Return the [X, Y] coordinate for the center point of the cell that contains the specified text.  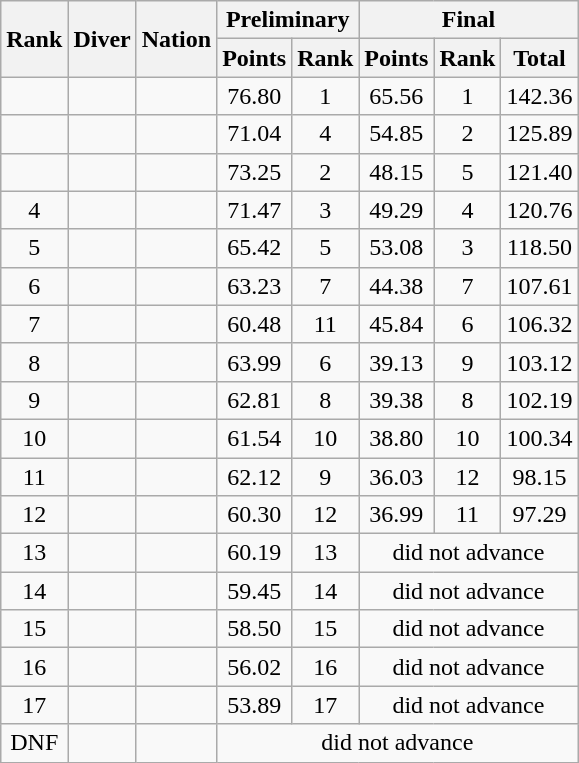
38.80 [396, 438]
71.04 [254, 134]
60.30 [254, 515]
36.03 [396, 477]
65.42 [254, 248]
DNF [34, 743]
Preliminary [288, 20]
62.12 [254, 477]
54.85 [396, 134]
73.25 [254, 172]
53.89 [254, 705]
98.15 [540, 477]
102.19 [540, 400]
107.61 [540, 286]
120.76 [540, 210]
Nation [176, 39]
60.48 [254, 324]
61.54 [254, 438]
65.56 [396, 96]
39.38 [396, 400]
Diver [102, 39]
97.29 [540, 515]
62.81 [254, 400]
121.40 [540, 172]
44.38 [396, 286]
56.02 [254, 667]
76.80 [254, 96]
39.13 [396, 362]
60.19 [254, 553]
106.32 [540, 324]
53.08 [396, 248]
48.15 [396, 172]
36.99 [396, 515]
125.89 [540, 134]
49.29 [396, 210]
71.47 [254, 210]
63.23 [254, 286]
58.50 [254, 629]
103.12 [540, 362]
63.99 [254, 362]
142.36 [540, 96]
59.45 [254, 591]
45.84 [396, 324]
118.50 [540, 248]
Final [468, 20]
100.34 [540, 438]
Total [540, 58]
